Output the (X, Y) coordinate of the center of the cell containing the given text.  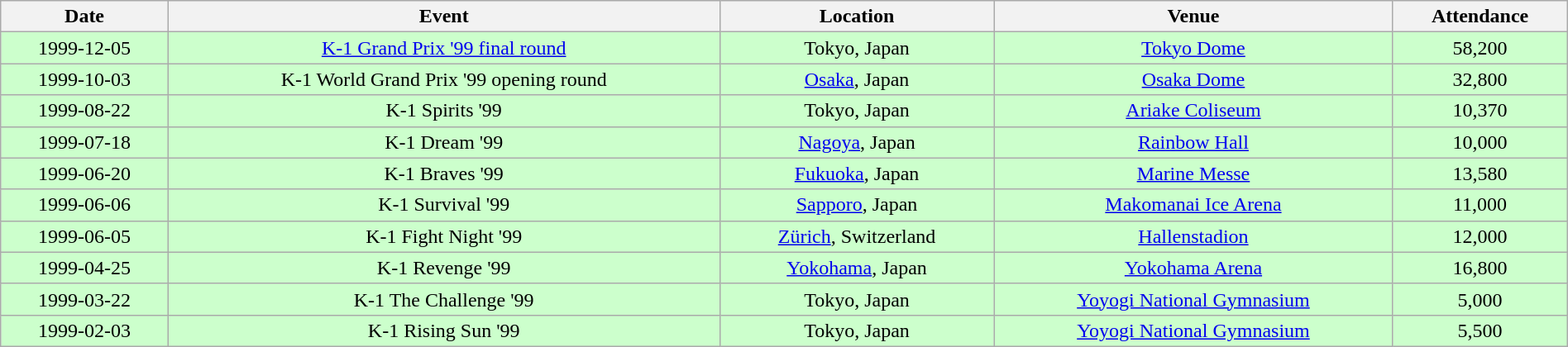
Ariake Coliseum (1193, 111)
Venue (1193, 17)
K-1 The Challenge '99 (443, 299)
K-1 Dream '99 (443, 142)
13,580 (1480, 173)
K-1 World Grand Prix '99 opening round (443, 79)
1999-02-03 (84, 330)
Rainbow Hall (1193, 142)
1999-06-06 (84, 205)
1999-07-18 (84, 142)
1999-03-22 (84, 299)
Location (857, 17)
K-1 Survival '99 (443, 205)
10,370 (1480, 111)
1999-04-25 (84, 268)
32,800 (1480, 79)
1999-12-05 (84, 48)
58,200 (1480, 48)
Attendance (1480, 17)
11,000 (1480, 205)
5,500 (1480, 330)
Makomanai Ice Arena (1193, 205)
Tokyo Dome (1193, 48)
K-1 Grand Prix '99 final round (443, 48)
10,000 (1480, 142)
1999-10-03 (84, 79)
Date (84, 17)
1999-06-05 (84, 236)
Nagoya, Japan (857, 142)
Sapporo, Japan (857, 205)
K-1 Braves '99 (443, 173)
12,000 (1480, 236)
1999-06-20 (84, 173)
16,800 (1480, 268)
K-1 Spirits '99 (443, 111)
Fukuoka, Japan (857, 173)
Hallenstadion (1193, 236)
5,000 (1480, 299)
K-1 Revenge '99 (443, 268)
Zürich, Switzerland (857, 236)
Osaka Dome (1193, 79)
Event (443, 17)
Marine Messe (1193, 173)
K-1 Rising Sun '99 (443, 330)
Osaka, Japan (857, 79)
Yokohama, Japan (857, 268)
K-1 Fight Night '99 (443, 236)
Yokohama Arena (1193, 268)
1999-08-22 (84, 111)
